From the cell containing the given text, extract its center point as (X, Y) coordinate. 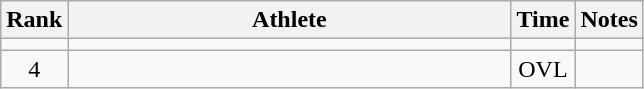
Athlete (290, 20)
Rank (34, 20)
4 (34, 69)
Time (543, 20)
Notes (609, 20)
OVL (543, 69)
